Pinpoint the cell where the given text exists, returning its (x, y) midpoint coordinate. 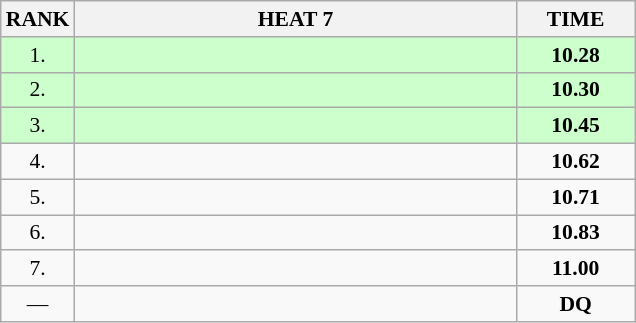
— (38, 304)
2. (38, 90)
3. (38, 126)
DQ (576, 304)
10.62 (576, 162)
11.00 (576, 269)
10.71 (576, 197)
HEAT 7 (295, 19)
TIME (576, 19)
10.30 (576, 90)
7. (38, 269)
6. (38, 233)
10.83 (576, 233)
10.45 (576, 126)
RANK (38, 19)
1. (38, 55)
5. (38, 197)
4. (38, 162)
10.28 (576, 55)
